For the text-containing cell, return its midpoint in [X, Y] coordinate format. 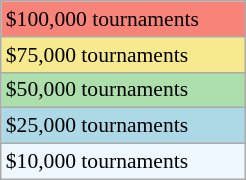
$25,000 tournaments [124, 126]
$100,000 tournaments [124, 19]
$10,000 tournaments [124, 162]
$50,000 tournaments [124, 90]
$75,000 tournaments [124, 55]
